Pinpoint the cell where the given text exists, returning its [X, Y] midpoint coordinate. 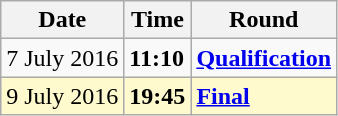
Qualification [264, 58]
Round [264, 20]
9 July 2016 [62, 96]
11:10 [158, 58]
19:45 [158, 96]
Time [158, 20]
7 July 2016 [62, 58]
Final [264, 96]
Date [62, 20]
